For the text-containing cell, return its midpoint in (X, Y) coordinate format. 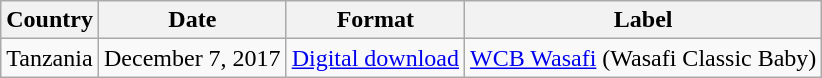
WCB Wasafi (Wasafi Classic Baby) (644, 58)
December 7, 2017 (192, 58)
Date (192, 20)
Label (644, 20)
Tanzania (50, 58)
Format (375, 20)
Digital download (375, 58)
Country (50, 20)
